Provide the (x, y) coordinate of the cell's center where the given text is located.  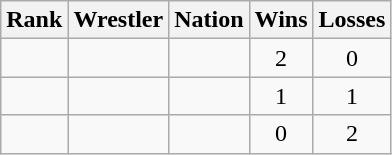
Losses (352, 20)
Rank (34, 20)
Wins (281, 20)
Wrestler (118, 20)
Nation (209, 20)
